Pinpoint the cell where the given text exists, returning its (X, Y) midpoint coordinate. 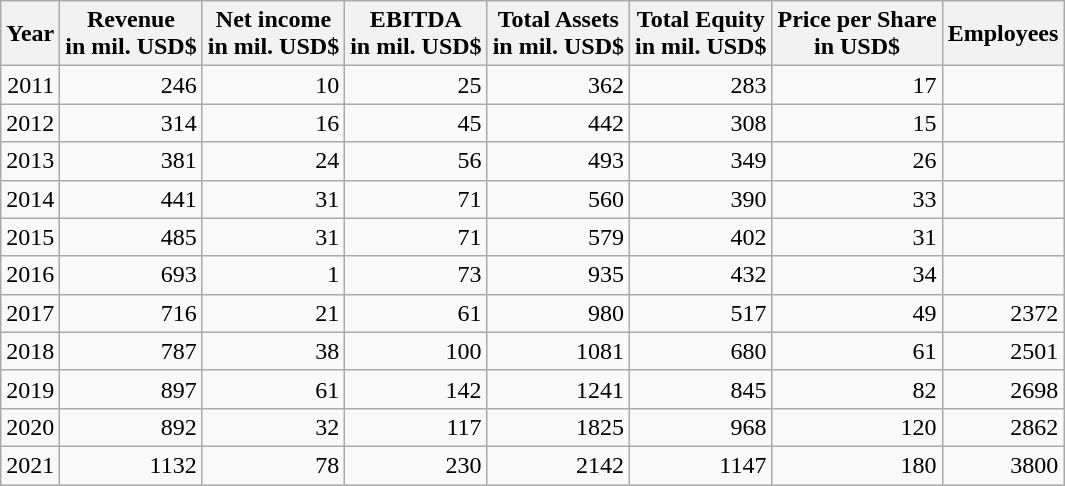
2372 (1003, 313)
56 (416, 161)
1 (273, 275)
2017 (30, 313)
2016 (30, 275)
78 (273, 465)
Net incomein mil. USD$ (273, 34)
2014 (30, 199)
680 (701, 351)
34 (857, 275)
2862 (1003, 427)
246 (131, 85)
24 (273, 161)
402 (701, 237)
787 (131, 351)
897 (131, 389)
2015 (30, 237)
33 (857, 199)
283 (701, 85)
117 (416, 427)
73 (416, 275)
2142 (558, 465)
560 (558, 199)
441 (131, 199)
1132 (131, 465)
980 (558, 313)
Price per Sharein USD$ (857, 34)
Employees (1003, 34)
349 (701, 161)
517 (701, 313)
Revenuein mil. USD$ (131, 34)
2011 (30, 85)
Total Equityin mil. USD$ (701, 34)
180 (857, 465)
968 (701, 427)
892 (131, 427)
2698 (1003, 389)
1241 (558, 389)
845 (701, 389)
2012 (30, 123)
2019 (30, 389)
314 (131, 123)
21 (273, 313)
485 (131, 237)
Year (30, 34)
2018 (30, 351)
100 (416, 351)
Total Assetsin mil. USD$ (558, 34)
381 (131, 161)
45 (416, 123)
142 (416, 389)
17 (857, 85)
120 (857, 427)
1081 (558, 351)
82 (857, 389)
1825 (558, 427)
2501 (1003, 351)
26 (857, 161)
493 (558, 161)
2021 (30, 465)
308 (701, 123)
579 (558, 237)
716 (131, 313)
2020 (30, 427)
3800 (1003, 465)
16 (273, 123)
362 (558, 85)
230 (416, 465)
EBITDAin mil. USD$ (416, 34)
25 (416, 85)
49 (857, 313)
693 (131, 275)
10 (273, 85)
1147 (701, 465)
32 (273, 427)
442 (558, 123)
2013 (30, 161)
38 (273, 351)
432 (701, 275)
15 (857, 123)
935 (558, 275)
390 (701, 199)
